Locate the cell with the specified text and output its [x, y] center coordinate. 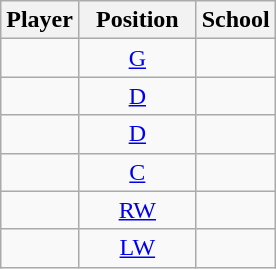
LW [137, 248]
School [236, 20]
G [137, 58]
RW [137, 210]
C [137, 172]
Player [40, 20]
Position [137, 20]
